Find where the given text appears and provide that cell's center as [x, y] coordinate. 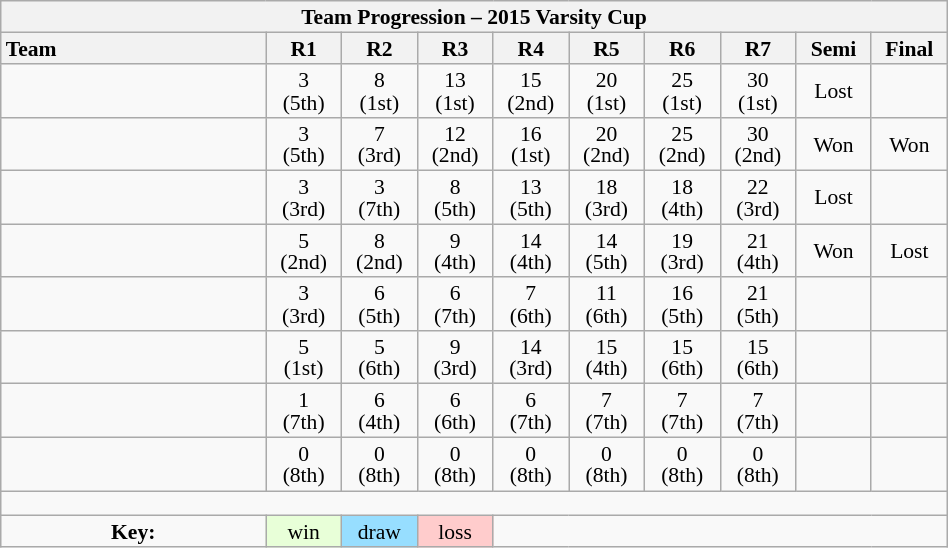
Semi [834, 49]
7 (6th) [531, 304]
8 (1st) [379, 92]
R4 [531, 49]
30 (2nd) [758, 144]
13 (1st) [455, 92]
R6 [682, 49]
loss [455, 532]
3 (7th) [379, 198]
Team [134, 49]
13 (5th) [531, 198]
16 (5th) [682, 304]
20 (1st) [607, 92]
22 (3rd) [758, 198]
18 (4th) [682, 198]
R7 [758, 49]
15 (2nd) [531, 92]
5 (2nd) [304, 250]
30 (1st) [758, 92]
18 (3rd) [607, 198]
6 (5th) [379, 304]
9 (3rd) [455, 358]
9 (4th) [455, 250]
R1 [304, 49]
Final [909, 49]
Key: [134, 532]
6 (6th) [455, 410]
19 (3rd) [682, 250]
25 (2nd) [682, 144]
16 (1st) [531, 144]
5 (1st) [304, 358]
8 (2nd) [379, 250]
14 (3rd) [531, 358]
R5 [607, 49]
20 (2nd) [607, 144]
5 (6th) [379, 358]
15 (4th) [607, 358]
1 (7th) [304, 410]
Team Progression – 2015 Varsity Cup [474, 17]
R2 [379, 49]
21 (5th) [758, 304]
draw [379, 532]
21 (4th) [758, 250]
14 (5th) [607, 250]
R3 [455, 49]
8 (5th) [455, 198]
25 (1st) [682, 92]
6 (4th) [379, 410]
12 (2nd) [455, 144]
14 (4th) [531, 250]
win [304, 532]
11 (6th) [607, 304]
7 (3rd) [379, 144]
